Determine the (X, Y) coordinate at the center of the cell enclosing the given text.  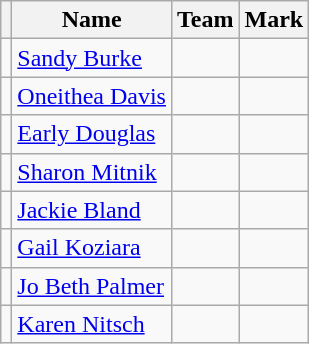
Gail Koziara (92, 248)
Jackie Bland (92, 210)
Name (92, 20)
Oneithea Davis (92, 96)
Sandy Burke (92, 58)
Sharon Mitnik (92, 172)
Mark (274, 20)
Early Douglas (92, 134)
Karen Nitsch (92, 324)
Team (205, 20)
Jo Beth Palmer (92, 286)
